Locate the cell with the specified text and output its (X, Y) center coordinate. 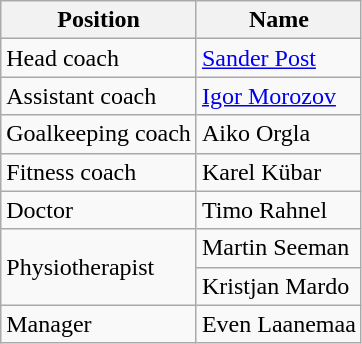
Igor Morozov (278, 96)
Assistant coach (99, 96)
Physiotherapist (99, 267)
Manager (99, 324)
Kristjan Mardo (278, 286)
Position (99, 20)
Karel Kübar (278, 172)
Head coach (99, 58)
Timo Rahnel (278, 210)
Martin Seeman (278, 248)
Even Laanemaa (278, 324)
Name (278, 20)
Goalkeeping coach (99, 134)
Aiko Orgla (278, 134)
Fitness coach (99, 172)
Doctor (99, 210)
Sander Post (278, 58)
